Extract the (X, Y) coordinate from the center of the cell holding the provided text.  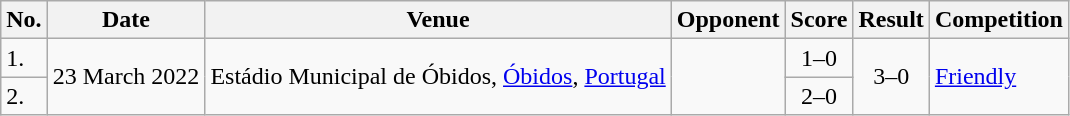
Result (891, 20)
2–0 (819, 96)
Score (819, 20)
1. (24, 58)
No. (24, 20)
Friendly (998, 77)
2. (24, 96)
Opponent (728, 20)
1–0 (819, 58)
Estádio Municipal de Óbidos, Óbidos, Portugal (438, 77)
Date (126, 20)
Venue (438, 20)
3–0 (891, 77)
23 March 2022 (126, 77)
Competition (998, 20)
